Extract the (x, y) coordinate from the center of the cell holding the provided text.  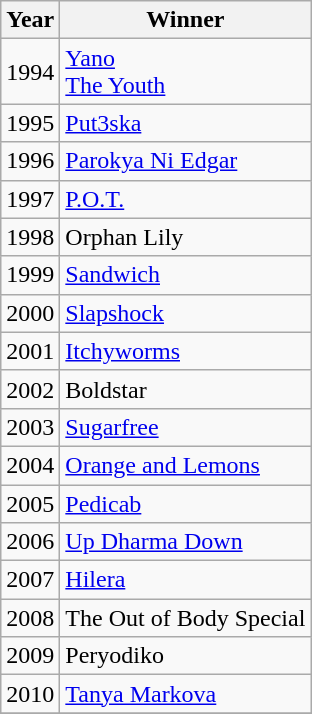
2004 (30, 465)
2007 (30, 580)
Boldstar (186, 389)
Sugarfree (186, 427)
Sandwich (186, 275)
1998 (30, 237)
Pedicab (186, 503)
2000 (30, 313)
2002 (30, 389)
Hilera (186, 580)
Put3ska (186, 123)
1996 (30, 161)
Slapshock (186, 313)
2001 (30, 351)
Orange and Lemons (186, 465)
2005 (30, 503)
2009 (30, 656)
2010 (30, 694)
Orphan Lily (186, 237)
2006 (30, 542)
Parokya Ni Edgar (186, 161)
1997 (30, 199)
Winner (186, 20)
2008 (30, 618)
Tanya Markova (186, 694)
2003 (30, 427)
1994 (30, 72)
Peryodiko (186, 656)
P.O.T. (186, 199)
YanoThe Youth (186, 72)
Year (30, 20)
The Out of Body Special (186, 618)
Up Dharma Down (186, 542)
1995 (30, 123)
1999 (30, 275)
Itchyworms (186, 351)
